Pinpoint the cell where the given text exists, returning its (x, y) midpoint coordinate. 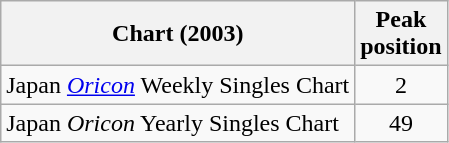
2 (401, 85)
Chart (2003) (178, 34)
49 (401, 123)
Japan Oricon Yearly Singles Chart (178, 123)
Peakposition (401, 34)
Japan Oricon Weekly Singles Chart (178, 85)
